Determine the (X, Y) coordinate at the center of the cell enclosing the given text.  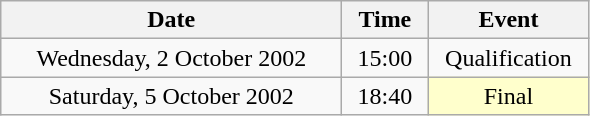
18:40 (385, 96)
Time (385, 20)
Final (508, 96)
Event (508, 20)
Qualification (508, 58)
15:00 (385, 58)
Saturday, 5 October 2002 (172, 96)
Wednesday, 2 October 2002 (172, 58)
Date (172, 20)
